Output the (X, Y) coordinate of the center of the cell containing the given text.  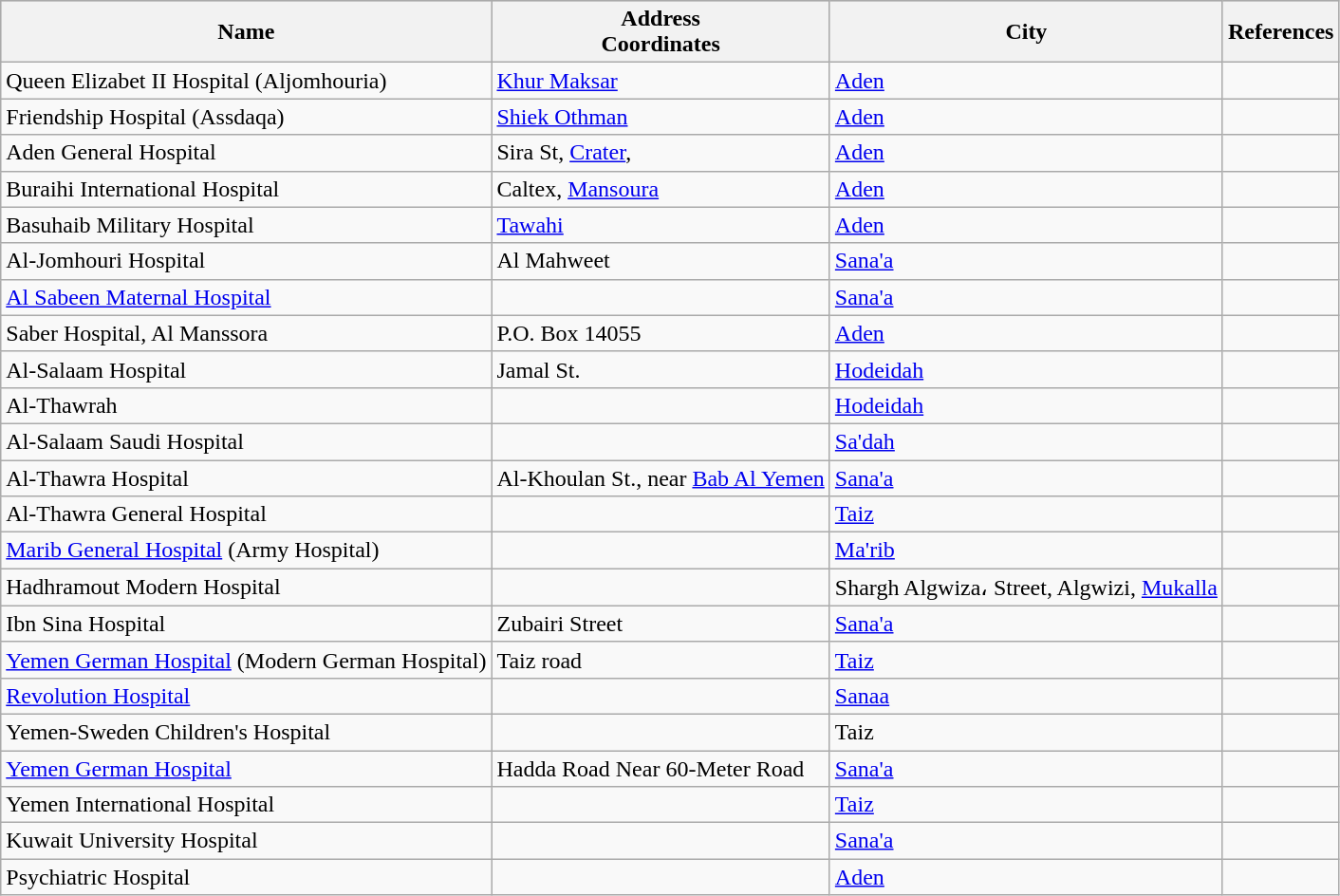
Tawahi (661, 225)
Ibn Sina Hospital (247, 624)
Jamal St. (661, 369)
Psychiatric Hospital (247, 877)
Shargh Algwiza، Street, Algwizi, Mukalla (1026, 588)
Yemen International Hospital (247, 805)
Ma'rib (1026, 551)
Al-Salaam Saudi Hospital (247, 441)
Khur Maksar (661, 81)
Aden General Hospital (247, 153)
Hadda Road Near 60-Meter Road (661, 768)
References (1281, 32)
Sira St, Crater, (661, 153)
Friendship Hospital (Assdaqa) (247, 117)
Al Sabeen Maternal Hospital (247, 297)
Sanaa (1026, 696)
Sa'dah (1026, 441)
Name (247, 32)
Yemen German Hospital (Modern German Hospital) (247, 660)
Al-Thawra General Hospital (247, 514)
Al-Thawra Hospital (247, 477)
City (1026, 32)
Al Mahweet (661, 261)
Al-Thawrah (247, 405)
Yemen-Sweden Children's Hospital (247, 732)
Taiz road (661, 660)
Marib General Hospital (Army Hospital) (247, 551)
P.O. Box 14055 (661, 333)
Zubairi Street (661, 624)
Al-Khoulan St., near Bab Al Yemen (661, 477)
Hadhramout Modern Hospital (247, 588)
Yemen German Hospital (247, 768)
Revolution Hospital (247, 696)
AddressCoordinates (661, 32)
Queen Elizabet II Hospital (Aljomhouria) (247, 81)
Caltex, Mansoura (661, 189)
Buraihi International Hospital (247, 189)
Al-Jomhouri Hospital (247, 261)
Basuhaib Military Hospital (247, 225)
Kuwait University Hospital (247, 841)
Saber Hospital, Al Manssora (247, 333)
Al-Salaam Hospital (247, 369)
Shiek Othman (661, 117)
